Return [x, y] of the center of cell containing provided text 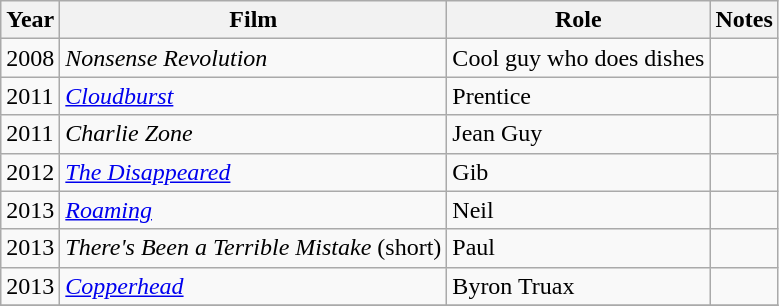
Nonsense Revolution [254, 58]
Paul [578, 248]
Film [254, 20]
Notes [744, 20]
Byron Truax [578, 286]
Year [30, 20]
Charlie Zone [254, 134]
Role [578, 20]
Gib [578, 172]
Cloudburst [254, 96]
Jean Guy [578, 134]
Copperhead [254, 286]
There's Been a Terrible Mistake (short) [254, 248]
Roaming [254, 210]
Cool guy who does dishes [578, 58]
2012 [30, 172]
Prentice [578, 96]
The Disappeared [254, 172]
2008 [30, 58]
Neil [578, 210]
